Return [X, Y] of the center of cell containing provided text 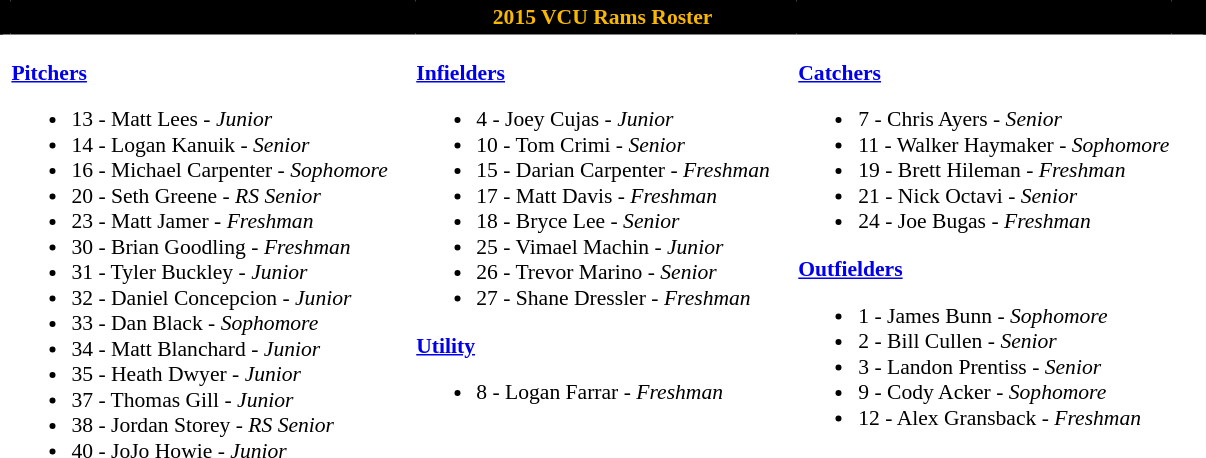
2015 VCU Rams Roster [603, 18]
